Search for the cell housing the specified text and yield its (x, y) center coordinate. 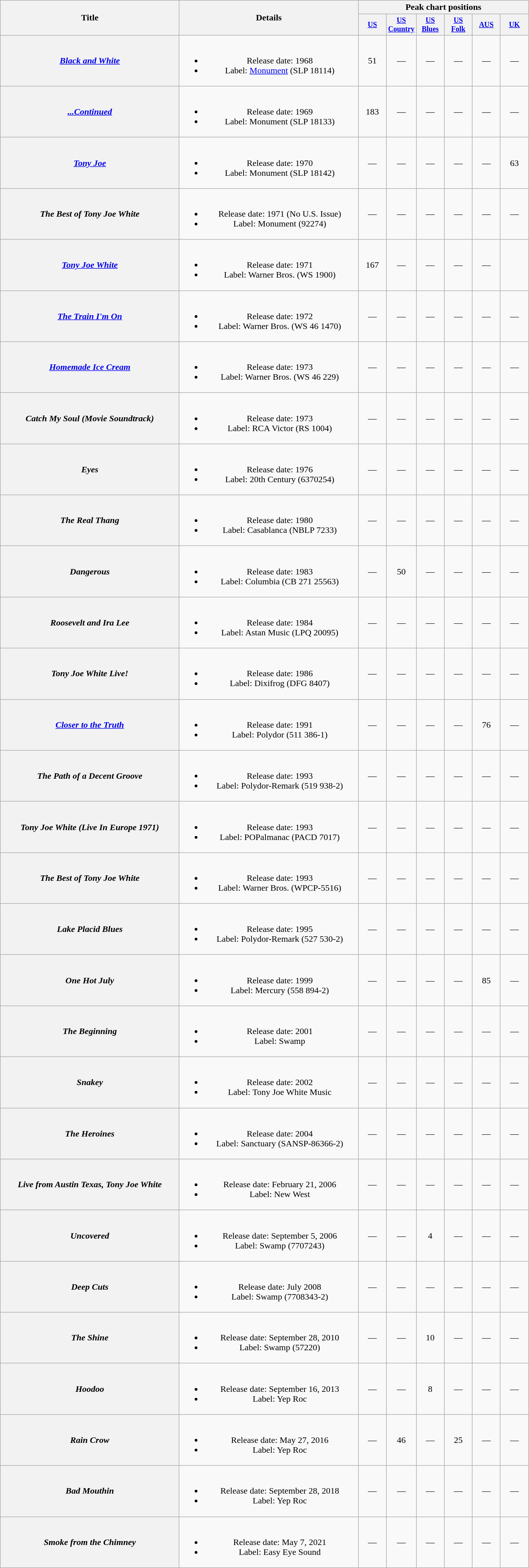
Closer to the Truth (90, 725)
Release date: 1973Label: Warner Bros. (WS 46 229) (269, 367)
Release date: 2002Label: Tony Joe White Music (269, 1083)
Details (269, 18)
51 (373, 61)
Peak chart positions (443, 7)
Eyes (90, 469)
Release date: September 28, 2010Label: Swamp (57220) (269, 1338)
One Hot July (90, 980)
50 (401, 572)
Release date: May 27, 2016Label: Yep Roc (269, 1440)
Release date: 1970Label: Monument (SLP 18142) (269, 163)
Uncovered (90, 1236)
Roosevelt and Ira Lee (90, 623)
Release date: 1973Label: RCA Victor (RS 1004) (269, 418)
Rain Crow (90, 1440)
Tony Joe White (Live In Europe 1971) (90, 827)
Release date: 2004Label: Sanctuary (SANSP-86366-2) (269, 1134)
76 (486, 725)
Release date: 2001Label: Swamp (269, 1031)
63 (514, 163)
Tony Joe White Live! (90, 674)
Release date: 1995Label: Polydor-Remark (527 530-2) (269, 929)
Homemade Ice Cream (90, 367)
Hoodoo (90, 1389)
Release date: May 7, 2021Label: Easy Eye Sound (269, 1542)
Release date: 1986Label: Dixifrog (DFG 8407) (269, 674)
Release date: 1983Label: Columbia (CB 271 25563) (269, 572)
Release date: 1984Label: Astan Music (LPQ 20095) (269, 623)
10 (430, 1338)
US Blues (430, 25)
Release date: 1991Label: Polydor (511 386-1) (269, 725)
Release date: 1969Label: Monument (SLP 18133) (269, 112)
US Folk (458, 25)
4 (430, 1236)
167 (373, 265)
Release date: September 5, 2006Label: Swamp (7707243) (269, 1236)
Tony Joe (90, 163)
183 (373, 112)
Catch My Soul (Movie Soundtrack) (90, 418)
Release date: 1993Label: Warner Bros. (WPCP-5516) (269, 878)
Title (90, 18)
Smoke from the Chimney (90, 1542)
The Path of a Decent Groove (90, 776)
Dangerous (90, 572)
25 (458, 1440)
AUS (486, 25)
Snakey (90, 1083)
46 (401, 1440)
Release date: September 28, 2018Label: Yep Roc (269, 1491)
Release date: 1976Label: 20th Century (6370254) (269, 469)
Release date: July 2008Label: Swamp (7708343-2) (269, 1287)
Release date: September 16, 2013Label: Yep Roc (269, 1389)
The Train I'm On (90, 316)
UK (514, 25)
The Shine (90, 1338)
Live from Austin Texas, Tony Joe White (90, 1185)
Tony Joe White (90, 265)
Black and White (90, 61)
Release date: February 21, 2006Label: New West (269, 1185)
Bad Mouthin (90, 1491)
US Country (401, 25)
The Heroines (90, 1134)
85 (486, 980)
Release date: 1971Label: Warner Bros. (WS 1900) (269, 265)
8 (430, 1389)
Release date: 1971 (No U.S. Issue)Label: Monument (92274) (269, 214)
US (373, 25)
Lake Placid Blues (90, 929)
...Continued (90, 112)
Release date: 1993Label: Polydor-Remark (519 938-2) (269, 776)
Release date: 1999Label: Mercury (558 894-2) (269, 980)
Deep Cuts (90, 1287)
The Beginning (90, 1031)
Release date: 1972Label: Warner Bros. (WS 46 1470) (269, 316)
Release date: 1980Label: Casablanca (NBLP 7233) (269, 520)
Release date: 1968Label: Monument (SLP 18114) (269, 61)
Release date: 1993Label: POPalmanac (PACD 7017) (269, 827)
The Real Thang (90, 520)
